Locate the cell with the specified text and output its [x, y] center coordinate. 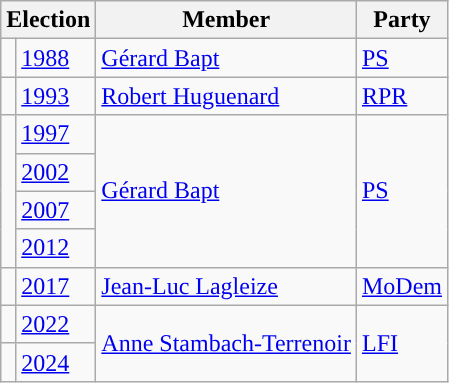
MoDem [402, 286]
Member [226, 20]
Anne Stambach-Terrenoir [226, 343]
2024 [56, 362]
1988 [56, 58]
Party [402, 20]
Election [48, 20]
2017 [56, 286]
1997 [56, 134]
RPR [402, 96]
LFI [402, 343]
Jean-Luc Lagleize [226, 286]
2012 [56, 248]
2007 [56, 210]
2022 [56, 324]
Robert Huguenard [226, 96]
2002 [56, 172]
1993 [56, 96]
